Return [x, y] of the center of cell containing provided text 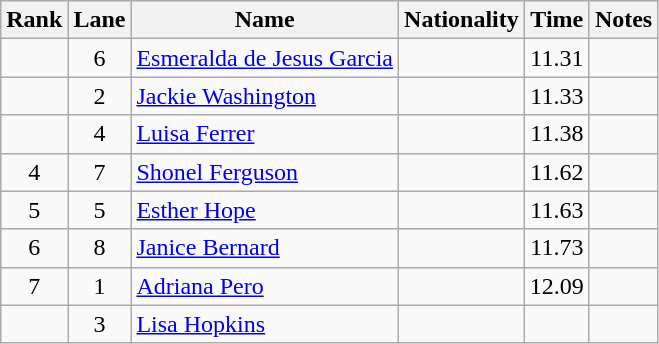
Name [265, 20]
8 [100, 248]
Esmeralda de Jesus Garcia [265, 58]
11.33 [556, 96]
Notes [623, 20]
12.09 [556, 286]
Jackie Washington [265, 96]
Janice Bernard [265, 248]
3 [100, 324]
11.63 [556, 210]
11.31 [556, 58]
Time [556, 20]
11.73 [556, 248]
11.38 [556, 134]
11.62 [556, 172]
Rank [34, 20]
Lane [100, 20]
Lisa Hopkins [265, 324]
Esther Hope [265, 210]
2 [100, 96]
Adriana Pero [265, 286]
Shonel Ferguson [265, 172]
Luisa Ferrer [265, 134]
Nationality [462, 20]
1 [100, 286]
